Extract the (x, y) coordinate from the center of the cell holding the provided text.  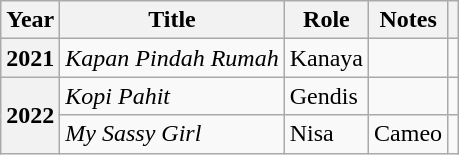
Nisa (326, 134)
Kapan Pindah Rumah (172, 58)
Role (326, 20)
2021 (30, 58)
2022 (30, 115)
Gendis (326, 96)
My Sassy Girl (172, 134)
Cameo (408, 134)
Kanaya (326, 58)
Title (172, 20)
Year (30, 20)
Kopi Pahit (172, 96)
Notes (408, 20)
